Find where the given text appears and provide that cell's center as [x, y] coordinate. 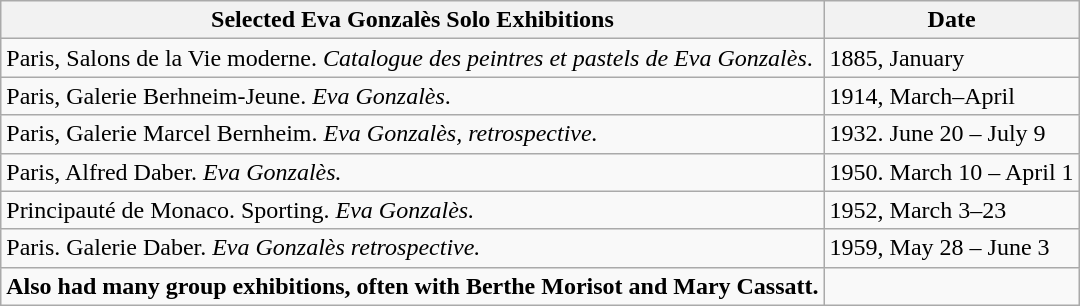
1950. March 10 – April 1 [952, 172]
Paris, Alfred Daber. Eva Gonzalès. [412, 172]
Date [952, 20]
1885, January [952, 58]
1914, March–April [952, 96]
1932. June 20 – July 9 [952, 134]
1959, May 28 – June 3 [952, 248]
Paris. Galerie Daber. Eva Gonzalès retrospective. [412, 248]
Selected Eva Gonzalès Solo Exhibitions [412, 20]
Also had many group exhibitions, often with Berthe Morisot and Mary Cassatt. [412, 286]
Paris, Galerie Berhneim-Jeune. Eva Gonzalès. [412, 96]
Principauté de Monaco. Sporting. Eva Gonzalès. [412, 210]
1952, March 3–23 [952, 210]
Paris, Salons de la Vie moderne. Catalogue des peintres et pastels de Eva Gonzalès. [412, 58]
Paris, Galerie Marcel Bernheim. Eva Gonzalès, retrospective. [412, 134]
